Provide the [x, y] coordinate of the cell's center where the given text is located.  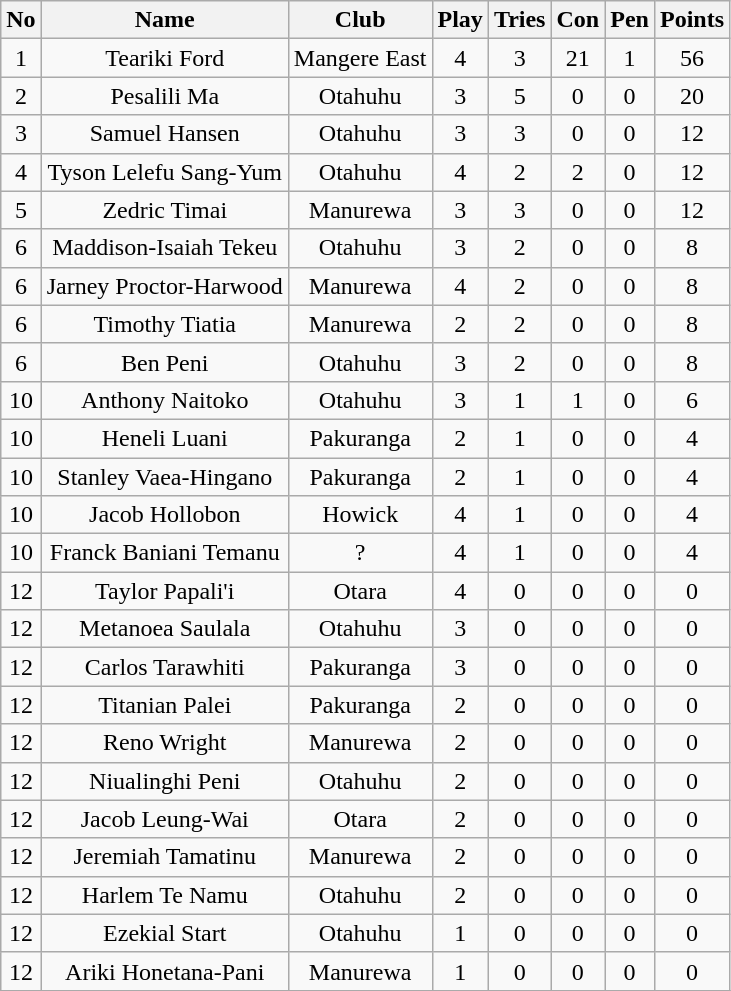
Tyson Lelefu Sang-Yum [164, 172]
Ezekial Start [164, 933]
21 [578, 58]
No [21, 20]
Carlos Tarawhiti [164, 667]
Stanley Vaea-Hingano [164, 477]
Taylor Papali'i [164, 591]
Name [164, 20]
? [360, 553]
Jacob Leung-Wai [164, 819]
Timothy Tiatia [164, 324]
Niualinghi Peni [164, 781]
Heneli Luani [164, 438]
Jacob Hollobon [164, 515]
20 [692, 96]
Titanian Palei [164, 705]
Points [692, 20]
Reno Wright [164, 743]
Ben Peni [164, 362]
Maddison-Isaiah Tekeu [164, 248]
Harlem Te Namu [164, 895]
Samuel Hansen [164, 134]
Jarney Proctor-Harwood [164, 286]
Jeremiah Tamatinu [164, 857]
Anthony Naitoko [164, 400]
Ariki Honetana-Pani [164, 971]
Pesalili Ma [164, 96]
Mangere East [360, 58]
Teariki Ford [164, 58]
Howick [360, 515]
Metanoea Saulala [164, 629]
Club [360, 20]
Play [460, 20]
Pen [630, 20]
Con [578, 20]
Zedric Timai [164, 210]
Tries [520, 20]
Franck Baniani Temanu [164, 553]
56 [692, 58]
